Output the (x, y) coordinate of the center of the cell containing the given text.  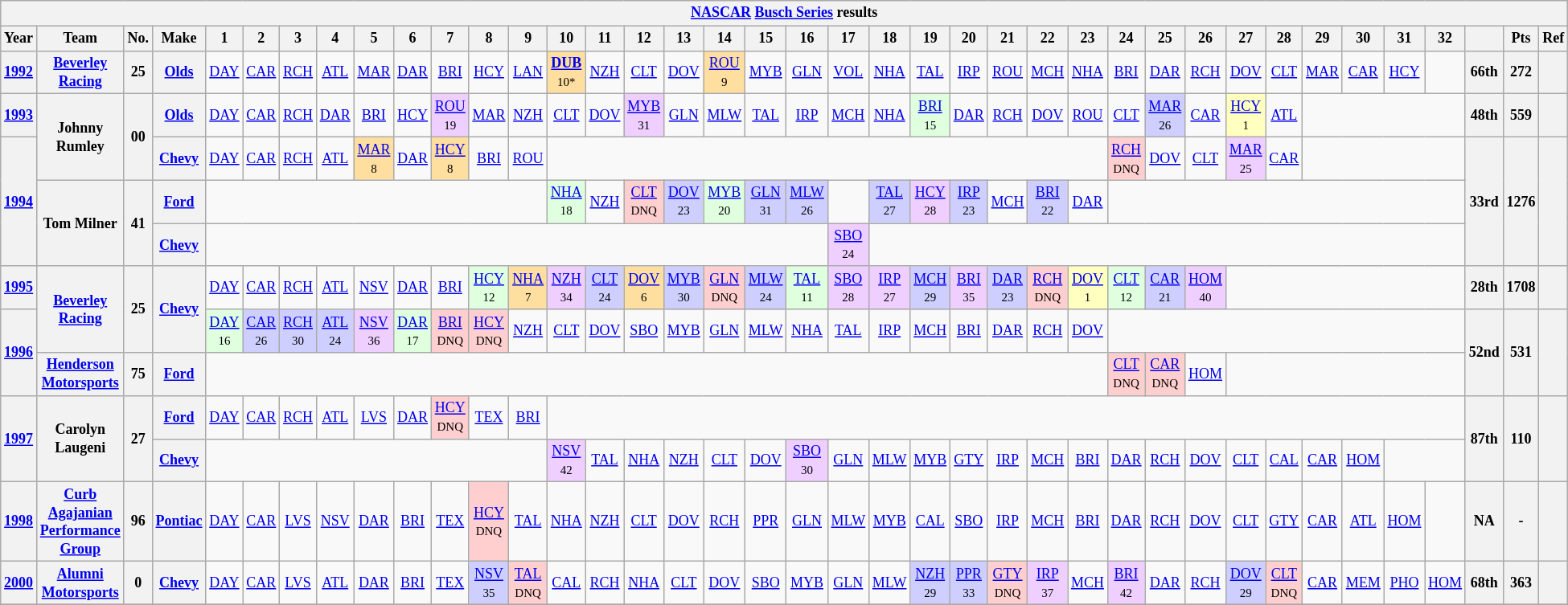
Curb Agajanian Performance Group (80, 522)
NA (1484, 522)
559 (1521, 116)
19 (930, 39)
DOV6 (644, 288)
MLW26 (807, 202)
41 (138, 223)
PPR (766, 522)
IRP27 (889, 288)
Johnny Rumley (80, 137)
1993 (19, 116)
NHA18 (566, 202)
5 (374, 39)
66th (1484, 72)
SBO24 (848, 245)
16 (807, 39)
DUB10* (566, 72)
363 (1521, 583)
TALDNQ (528, 583)
HCY8 (450, 158)
GLN31 (766, 202)
Henderson Motorsports (80, 374)
MLW24 (766, 288)
21 (1008, 39)
GTYDNQ (1008, 583)
BRI22 (1048, 202)
ROU9 (724, 72)
75 (138, 374)
CAR21 (1165, 288)
NSV36 (374, 331)
14 (724, 39)
0 (138, 583)
8 (489, 39)
MAR26 (1165, 116)
CARDNQ (1165, 374)
Alumni Motorsports (80, 583)
NASCAR Busch Series results (785, 13)
GLNDNQ (724, 288)
Year (19, 39)
23 (1088, 39)
28 (1284, 39)
15 (766, 39)
IRP23 (970, 202)
HOM40 (1206, 288)
11 (605, 39)
DOV23 (683, 202)
MAR8 (374, 158)
110 (1521, 439)
9 (528, 39)
96 (138, 522)
HCY28 (930, 202)
1276 (1521, 201)
28th (1484, 288)
BRI15 (930, 116)
2 (261, 39)
IRP37 (1048, 583)
DOV29 (1246, 583)
CLT12 (1126, 288)
ROU19 (450, 116)
NZH34 (566, 288)
4 (335, 39)
CLT24 (605, 288)
12 (644, 39)
52nd (1484, 352)
531 (1521, 352)
PPR33 (970, 583)
No. (138, 39)
1996 (19, 352)
SBO28 (848, 288)
PHO (1404, 583)
TAL27 (889, 202)
272 (1521, 72)
MYB30 (683, 288)
NSV35 (489, 583)
DAR23 (1008, 288)
BRIDNQ (450, 331)
31 (1404, 39)
1997 (19, 439)
6 (413, 39)
1992 (19, 72)
Team (80, 39)
LAN (528, 72)
Pontiac (179, 522)
ATL24 (335, 331)
NSV42 (566, 460)
1 (224, 39)
SBO30 (807, 460)
TAL11 (807, 288)
1708 (1521, 288)
Carolyn Laugeni (80, 439)
87th (1484, 439)
BRI35 (970, 288)
1994 (19, 201)
7 (450, 39)
MCH29 (930, 288)
30 (1363, 39)
48th (1484, 116)
HCY1 (1246, 116)
68th (1484, 583)
MYB20 (724, 202)
HCY12 (489, 288)
13 (683, 39)
BRI42 (1126, 583)
3 (298, 39)
VOL (848, 72)
RCH30 (298, 331)
- (1521, 522)
29 (1323, 39)
1998 (19, 522)
CAR26 (261, 331)
18 (889, 39)
00 (138, 137)
NHA7 (528, 288)
NZH29 (930, 583)
MYB31 (644, 116)
MAR25 (1246, 158)
Tom Milner (80, 223)
22 (1048, 39)
26 (1206, 39)
17 (848, 39)
24 (1126, 39)
DAR17 (413, 331)
20 (970, 39)
2000 (19, 583)
1995 (19, 288)
Make (179, 39)
Pts (1521, 39)
32 (1446, 39)
Ref (1554, 39)
MEM (1363, 583)
DAY16 (224, 331)
10 (566, 39)
DOV1 (1088, 288)
33rd (1484, 201)
